Return the [X, Y] coordinate for the center point of the cell that contains the specified text.  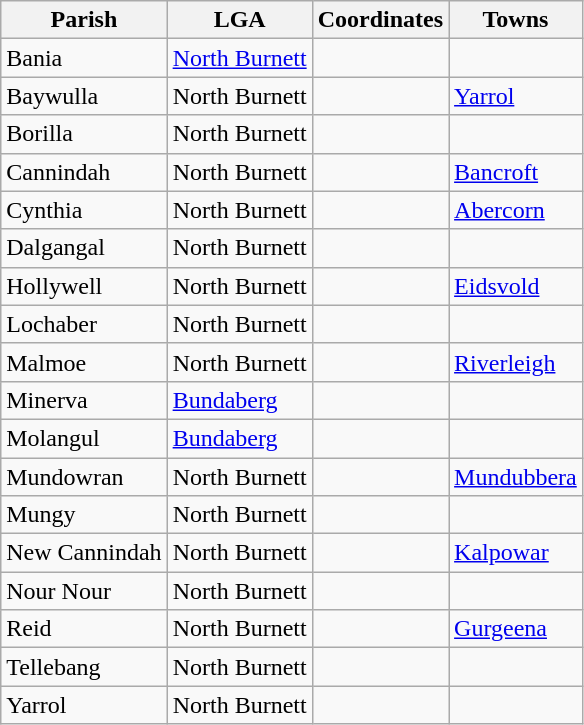
Cynthia [84, 210]
Minerva [84, 400]
Bania [84, 58]
Mungy [84, 515]
Mundubbera [516, 477]
Hollywell [84, 286]
New Cannindah [84, 553]
Parish [84, 20]
Kalpowar [516, 553]
Mundowran [84, 477]
Borilla [84, 134]
Riverleigh [516, 362]
Bancroft [516, 172]
Lochaber [84, 324]
Coordinates [380, 20]
Nour Nour [84, 591]
Baywulla [84, 96]
Cannindah [84, 172]
LGA [240, 20]
Malmoe [84, 362]
Abercorn [516, 210]
Tellebang [84, 667]
Gurgeena [516, 629]
Reid [84, 629]
Molangul [84, 438]
Towns [516, 20]
Dalgangal [84, 248]
Eidsvold [516, 286]
